Extract the (x, y) coordinate from the center of the cell holding the provided text.  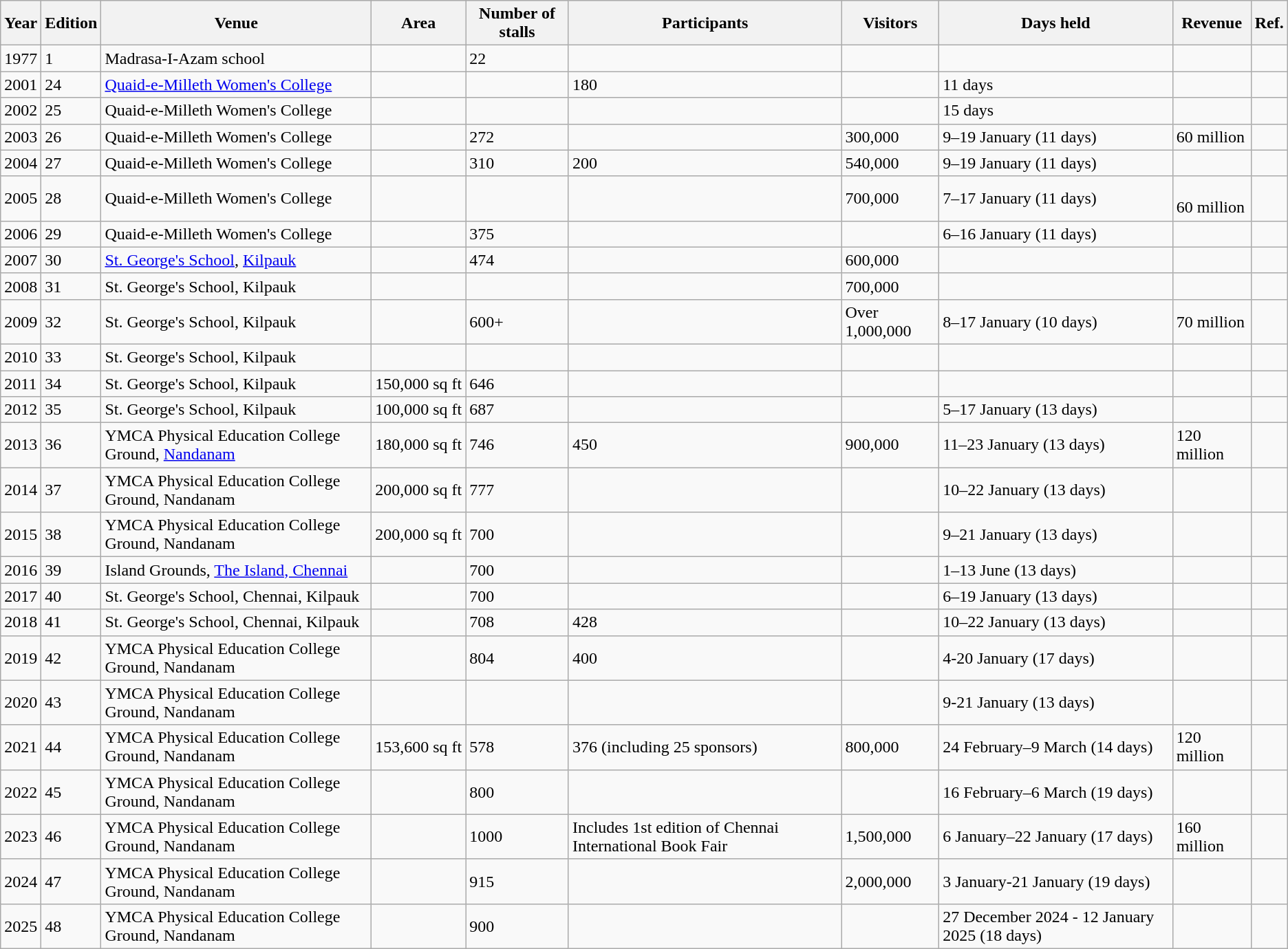
28 (72, 198)
2020 (21, 703)
2003 (21, 137)
2014 (21, 490)
540,000 (890, 163)
7–17 January (11 days) (1056, 198)
70 million (1212, 322)
Over 1,000,000 (890, 322)
15 days (1056, 111)
804 (517, 657)
48 (72, 926)
Island Grounds, The Island, Chennai (237, 570)
375 (517, 234)
2004 (21, 163)
35 (72, 410)
153,600 sq ft (418, 747)
2021 (21, 747)
5–17 January (13 days) (1056, 410)
800 (517, 792)
41 (72, 622)
2017 (21, 596)
708 (517, 622)
746 (517, 446)
1000 (517, 836)
25 (72, 111)
42 (72, 657)
27 December 2024 - 12 January 2025 (18 days) (1056, 926)
2008 (21, 286)
200 (705, 163)
29 (72, 234)
2002 (21, 111)
34 (72, 383)
150,000 sq ft (418, 383)
43 (72, 703)
11 days (1056, 85)
3 January-21 January (19 days) (1056, 882)
376 (including 25 sponsors) (705, 747)
30 (72, 260)
6–16 January (11 days) (1056, 234)
310 (517, 163)
428 (705, 622)
37 (72, 490)
646 (517, 383)
1,500,000 (890, 836)
2,000,000 (890, 882)
Madrasa-I-Azam school (237, 58)
33 (72, 357)
2019 (21, 657)
800,000 (890, 747)
46 (72, 836)
2015 (21, 535)
160 million (1212, 836)
47 (72, 882)
11–23 January (13 days) (1056, 446)
31 (72, 286)
2012 (21, 410)
300,000 (890, 137)
450 (705, 446)
45 (72, 792)
27 (72, 163)
Ref. (1269, 23)
4-20 January (17 days) (1056, 657)
2005 (21, 198)
Edition (72, 23)
1–13 June (13 days) (1056, 570)
578 (517, 747)
32 (72, 322)
2010 (21, 357)
6–19 January (13 days) (1056, 596)
2018 (21, 622)
38 (72, 535)
Area (418, 23)
2025 (21, 926)
2009 (21, 322)
100,000 sq ft (418, 410)
180 (705, 85)
26 (72, 137)
474 (517, 260)
2022 (21, 792)
2023 (21, 836)
2011 (21, 383)
24 February–9 March (14 days) (1056, 747)
1 (72, 58)
600+ (517, 322)
2016 (21, 570)
900 (517, 926)
777 (517, 490)
2013 (21, 446)
1977 (21, 58)
915 (517, 882)
687 (517, 410)
Participants (705, 23)
40 (72, 596)
36 (72, 446)
9–21 January (13 days) (1056, 535)
6 January–22 January (17 days) (1056, 836)
Year (21, 23)
39 (72, 570)
Includes 1st edition of Chennai International Book Fair (705, 836)
180,000 sq ft (418, 446)
Visitors (890, 23)
2007 (21, 260)
900,000 (890, 446)
Number of stalls (517, 23)
400 (705, 657)
Days held (1056, 23)
2024 (21, 882)
Venue (237, 23)
2001 (21, 85)
2006 (21, 234)
600,000 (890, 260)
Revenue (1212, 23)
8–17 January (10 days) (1056, 322)
16 February–6 March (19 days) (1056, 792)
272 (517, 137)
24 (72, 85)
22 (517, 58)
9-21 January (13 days) (1056, 703)
44 (72, 747)
